Provide the [x, y] coordinate of the cell's center where the given text is located.  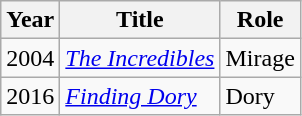
Finding Dory [140, 96]
The Incredibles [140, 58]
2016 [30, 96]
Role [260, 20]
Title [140, 20]
Dory [260, 96]
Year [30, 20]
Mirage [260, 58]
2004 [30, 58]
